Identify which cell holds the provided text, then report its [x, y] central coordinate. 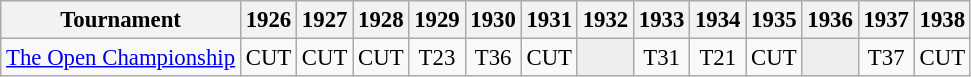
The Open Championship [121, 58]
1935 [774, 20]
1926 [268, 20]
Tournament [121, 20]
1932 [605, 20]
T21 [718, 58]
1933 [661, 20]
T23 [437, 58]
1934 [718, 20]
1931 [549, 20]
1936 [830, 20]
T36 [493, 58]
1929 [437, 20]
1938 [942, 20]
1928 [381, 20]
1930 [493, 20]
T31 [661, 58]
1927 [325, 20]
T37 [886, 58]
1937 [886, 20]
